Detect which cell encompasses the target text, then output its [X, Y] center coordinate. 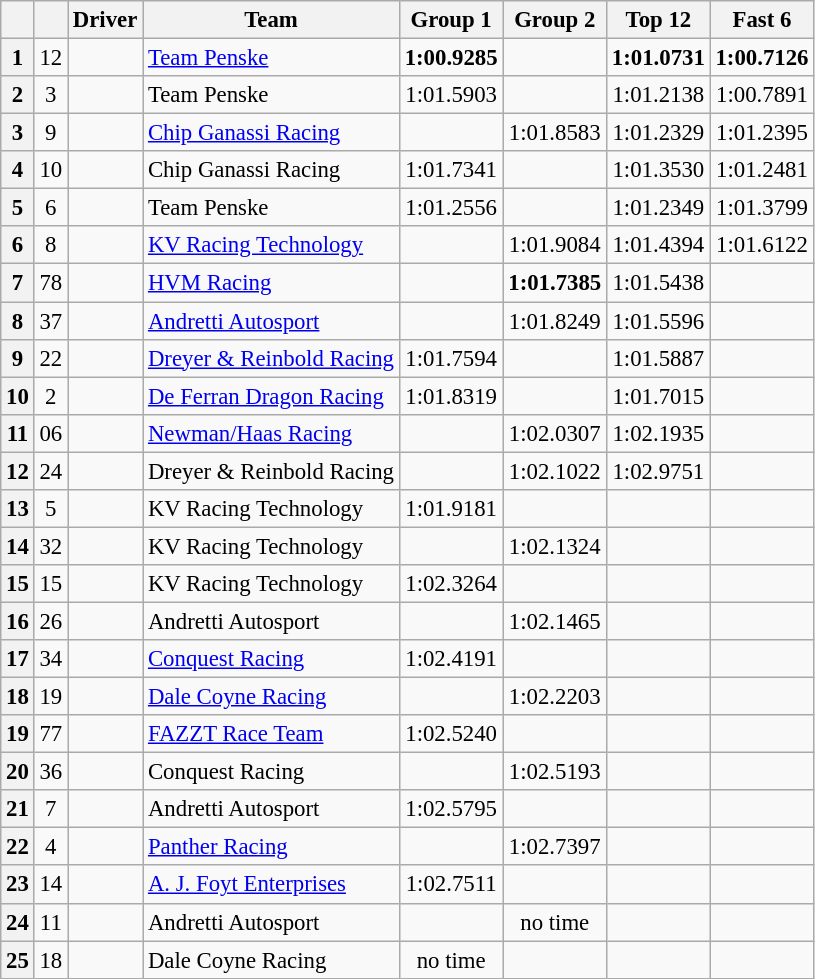
1:01.3530 [659, 170]
37 [50, 321]
17 [18, 659]
1:00.9285 [451, 58]
1:01.4394 [659, 245]
1:02.1324 [555, 546]
1:02.5795 [451, 809]
1:00.7891 [762, 95]
25 [18, 960]
1:01.5903 [451, 95]
HVM Racing [272, 283]
1:01.8319 [451, 396]
1:02.1465 [555, 621]
1:01.9181 [451, 509]
23 [18, 885]
32 [50, 546]
1:02.1022 [555, 471]
20 [18, 772]
06 [50, 433]
1:01.8583 [555, 133]
Team [272, 20]
FAZZT Race Team [272, 734]
1:01.2556 [451, 208]
1:01.9084 [555, 245]
1:02.5240 [451, 734]
1:01.7015 [659, 396]
34 [50, 659]
1:02.7397 [555, 847]
1:02.9751 [659, 471]
16 [18, 621]
36 [50, 772]
1:00.7126 [762, 58]
1 [18, 58]
1:02.5193 [555, 772]
1:01.5596 [659, 321]
1:01.2329 [659, 133]
1:01.0731 [659, 58]
1:02.3264 [451, 584]
Driver [106, 20]
78 [50, 283]
Group 2 [555, 20]
1:02.0307 [555, 433]
1:02.7511 [451, 885]
21 [18, 809]
1:01.2395 [762, 133]
26 [50, 621]
1:01.2481 [762, 170]
1:01.6122 [762, 245]
1:02.2203 [555, 697]
Panther Racing [272, 847]
De Ferran Dragon Racing [272, 396]
1:01.3799 [762, 208]
1:01.2349 [659, 208]
A. J. Foyt Enterprises [272, 885]
1:01.5438 [659, 283]
Newman/Haas Racing [272, 433]
1:02.1935 [659, 433]
13 [18, 509]
1:01.8249 [555, 321]
Top 12 [659, 20]
Group 1 [451, 20]
Fast 6 [762, 20]
1:01.2138 [659, 95]
1:01.5887 [659, 358]
1:01.7594 [451, 358]
1:01.7341 [451, 170]
77 [50, 734]
1:02.4191 [451, 659]
1:01.7385 [555, 283]
